Scan for the cell matching the given text and deliver its [X, Y] coordinate at center. 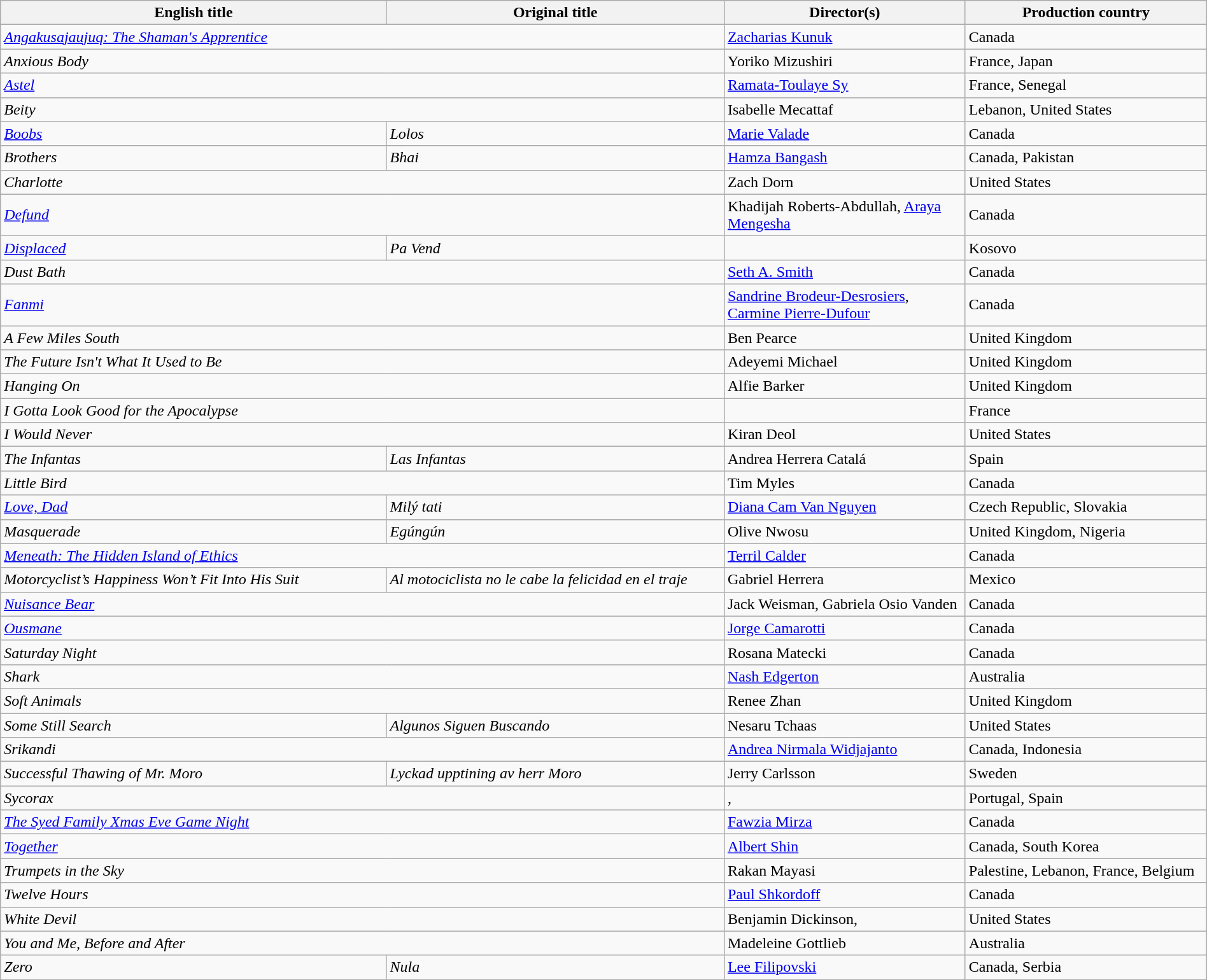
Al motociclista no le cabe la felicidad en el traje [555, 580]
Alfie Barker [844, 386]
Fanmi [363, 304]
The Syed Family Xmas Eve Game Night [363, 822]
Twelve Hours [363, 895]
Sweden [1086, 774]
Kosovo [1086, 248]
Hamza Bangash [844, 158]
Lebanon, United States [1086, 109]
Zero [194, 967]
Algunos Siguen Buscando [555, 725]
Benjamin Dickinson, [844, 919]
Jack Weisman, Gabriela Osio Vanden [844, 604]
Successful Thawing of Mr. Moro [194, 774]
France, Japan [1086, 61]
Tim Myles [844, 483]
Canada, Serbia [1086, 967]
Diana Cam Van Nguyen [844, 507]
Ramata-Toulaye Sy [844, 85]
Nuisance Bear [363, 604]
Charlotte [363, 182]
Motorcyclist’s Happiness Won’t Fit Into His Suit [194, 580]
Egúngún [555, 531]
Jorge Camarotti [844, 628]
Together [363, 846]
Gabriel Herrera [844, 580]
Canada, Indonesia [1086, 750]
Love, Dad [194, 507]
Nula [555, 967]
United Kingdom, Nigeria [1086, 531]
Trumpets in the Sky [363, 871]
Zacharias Kunuk [844, 37]
Sandrine Brodeur-Desrosiers, Carmine Pierre-Dufour [844, 304]
Paul Shkordoff [844, 895]
Anxious Body [363, 61]
You and Me, Before and After [363, 943]
Lolos [555, 134]
Little Bird [363, 483]
Soft Animals [363, 701]
The Infantas [194, 459]
Original title [555, 13]
Zach Dorn [844, 182]
Lee Filipovski [844, 967]
Angakusajaujuq: The Shaman's Apprentice [363, 37]
Terril Calder [844, 556]
Srikandi [363, 750]
Isabelle Mecattaf [844, 109]
Renee Zhan [844, 701]
Nash Edgerton [844, 676]
Marie Valade [844, 134]
Beity [363, 109]
Rosana Matecki [844, 652]
Hanging On [363, 386]
I Gotta Look Good for the Apocalypse [363, 410]
Displaced [194, 248]
The Future Isn't What It Used to Be [363, 362]
Canada, Pakistan [1086, 158]
Andrea Herrera Catalá [844, 459]
Las Infantas [555, 459]
Mexico [1086, 580]
Jerry Carlsson [844, 774]
Khadijah Roberts-Abdullah, Araya Mengesha [844, 215]
Olive Nwosu [844, 531]
Portugal, Spain [1086, 798]
Milý tati [555, 507]
Spain [1086, 459]
Canada, South Korea [1086, 846]
Ousmane [363, 628]
, [844, 798]
Pa Vend [555, 248]
Lyckad upptining av herr Moro [555, 774]
Shark [363, 676]
Dust Bath [363, 272]
Czech Republic, Slovakia [1086, 507]
Yoriko Mizushiri [844, 61]
Ben Pearce [844, 338]
Masquerade [194, 531]
Meneath: The Hidden Island of Ethics [363, 556]
Madeleine Gottlieb [844, 943]
France, Senegal [1086, 85]
Boobs [194, 134]
Defund [363, 215]
Production country [1086, 13]
Sycorax [363, 798]
Andrea Nirmala Widjajanto [844, 750]
Rakan Mayasi [844, 871]
Astel [363, 85]
A Few Miles South [363, 338]
White Devil [363, 919]
Director(s) [844, 13]
English title [194, 13]
France [1086, 410]
Brothers [194, 158]
Saturday Night [363, 652]
Kiran Deol [844, 435]
Fawzia Mirza [844, 822]
Adeyemi Michael [844, 362]
Bhai [555, 158]
Seth A. Smith [844, 272]
Palestine, Lebanon, France, Belgium [1086, 871]
I Would Never [363, 435]
Nesaru Tchaas [844, 725]
Some Still Search [194, 725]
Albert Shin [844, 846]
